Capture the cell that displays the provided text and extract its (X, Y) central coordinate. 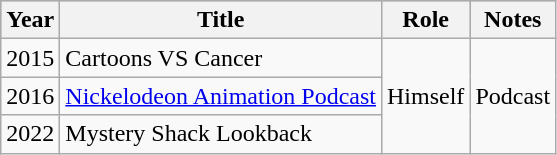
Podcast (513, 96)
Nickelodeon Animation Podcast (221, 96)
2016 (30, 96)
Notes (513, 20)
Mystery Shack Lookback (221, 134)
2022 (30, 134)
Title (221, 20)
2015 (30, 58)
Himself (425, 96)
Cartoons VS Cancer (221, 58)
Year (30, 20)
Role (425, 20)
